Determine the (X, Y) coordinate at the center of the cell enclosing the given text.  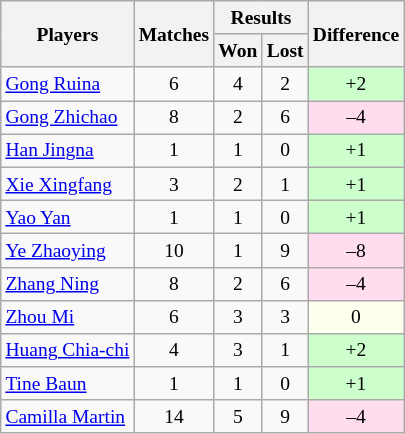
Xie Xingfang (68, 184)
Zhou Mi (68, 316)
Won (238, 50)
Players (68, 34)
–8 (356, 250)
10 (174, 250)
14 (174, 416)
Ye Zhaoying (68, 250)
Matches (174, 34)
Lost (285, 50)
Tine Baun (68, 384)
Zhang Ning (68, 284)
Huang Chia-chi (68, 350)
Gong Zhichao (68, 118)
Yao Yan (68, 216)
Results (261, 18)
Gong Ruina (68, 84)
Camilla Martin (68, 416)
5 (238, 416)
Difference (356, 34)
Han Jingna (68, 150)
